Identify which cell holds the provided text, then report its [x, y] central coordinate. 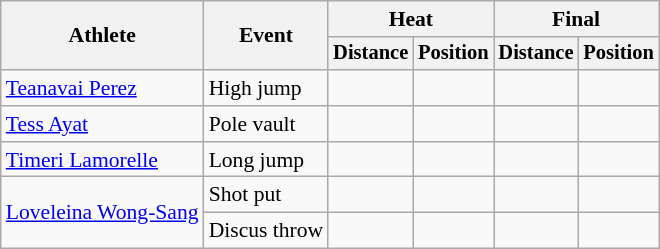
Long jump [266, 160]
Athlete [102, 36]
Teanavai Perez [102, 88]
Pole vault [266, 124]
High jump [266, 88]
Final [576, 19]
Shot put [266, 195]
Heat [410, 19]
Timeri Lamorelle [102, 160]
Discus throw [266, 231]
Tess Ayat [102, 124]
Loveleina Wong-Sang [102, 212]
Event [266, 36]
